Return [x, y] of the center of cell containing provided text 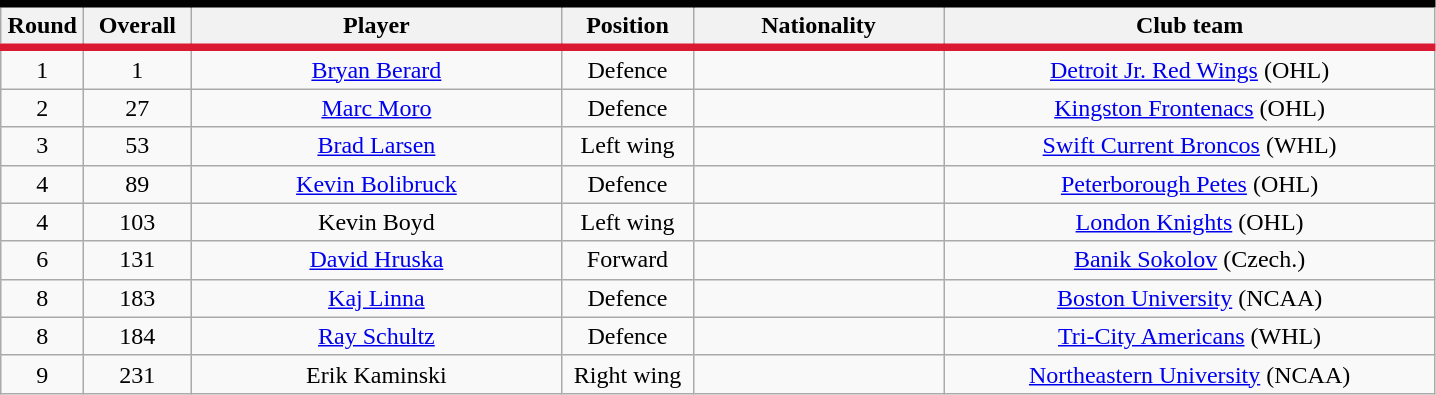
Club team [1190, 26]
Erik Kaminski [376, 374]
Northeastern University (NCAA) [1190, 374]
Tri-City Americans (WHL) [1190, 336]
53 [138, 146]
27 [138, 108]
103 [138, 222]
Kevin Boyd [376, 222]
Overall [138, 26]
Ray Schultz [376, 336]
Player [376, 26]
Swift Current Broncos (WHL) [1190, 146]
Kingston Frontenacs (OHL) [1190, 108]
131 [138, 260]
Boston University (NCAA) [1190, 298]
3 [42, 146]
89 [138, 184]
Right wing [628, 374]
184 [138, 336]
9 [42, 374]
Bryan Berard [376, 68]
Kaj Linna [376, 298]
6 [42, 260]
Forward [628, 260]
183 [138, 298]
Nationality [818, 26]
Banik Sokolov (Czech.) [1190, 260]
Marc Moro [376, 108]
Brad Larsen [376, 146]
Detroit Jr. Red Wings (OHL) [1190, 68]
David Hruska [376, 260]
Round [42, 26]
2 [42, 108]
Kevin Bolibruck [376, 184]
231 [138, 374]
Peterborough Petes (OHL) [1190, 184]
London Knights (OHL) [1190, 222]
Position [628, 26]
